Provide the (X, Y) coordinate of the cell's center where the given text is located.  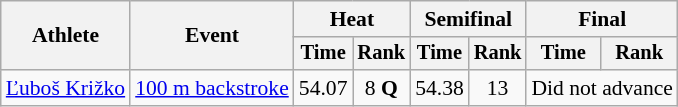
Did not advance (602, 88)
54.07 (324, 88)
54.38 (440, 88)
8 Q (381, 88)
Semifinal (468, 19)
Event (212, 36)
Athlete (66, 36)
Heat (352, 19)
Ľuboš Križko (66, 88)
100 m backstroke (212, 88)
13 (498, 88)
Final (602, 19)
